Scan for the cell matching the given text and deliver its [x, y] coordinate at center. 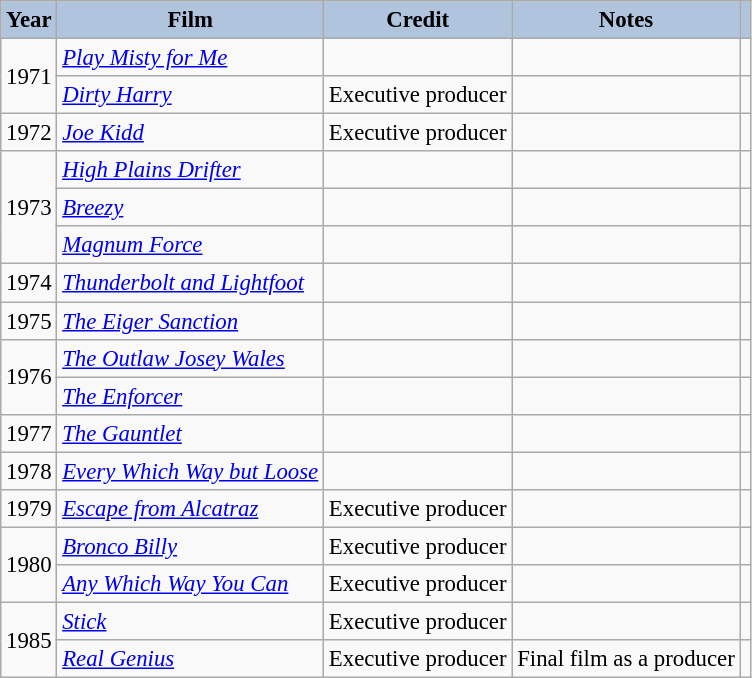
The Gauntlet [190, 433]
Bronco Billy [190, 546]
High Plains Drifter [190, 170]
1979 [29, 509]
Credit [418, 20]
1977 [29, 433]
1973 [29, 208]
Any Which Way You Can [190, 584]
The Eiger Sanction [190, 321]
Joe Kidd [190, 133]
Magnum Force [190, 245]
1980 [29, 564]
1972 [29, 133]
1974 [29, 283]
The Enforcer [190, 396]
Final film as a producer [626, 659]
Thunderbolt and Lightfoot [190, 283]
The Outlaw Josey Wales [190, 358]
1985 [29, 640]
Breezy [190, 208]
1978 [29, 471]
Dirty Harry [190, 95]
1975 [29, 321]
1971 [29, 76]
Year [29, 20]
Play Misty for Me [190, 58]
1976 [29, 376]
Stick [190, 621]
Notes [626, 20]
Real Genius [190, 659]
Every Which Way but Loose [190, 471]
Escape from Alcatraz [190, 509]
Film [190, 20]
